Find where the given text appears and provide that cell's center as [x, y] coordinate. 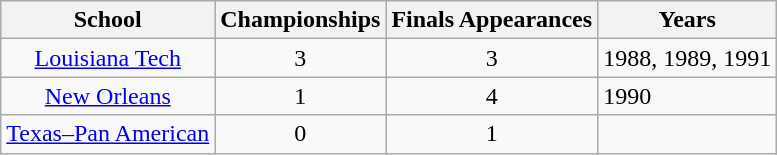
Louisiana Tech [108, 58]
Texas–Pan American [108, 134]
Finals Appearances [492, 20]
0 [300, 134]
Championships [300, 20]
1990 [688, 96]
Years [688, 20]
New Orleans [108, 96]
4 [492, 96]
1988, 1989, 1991 [688, 58]
School [108, 20]
